Output the (x, y) coordinate of the center of the cell containing the given text.  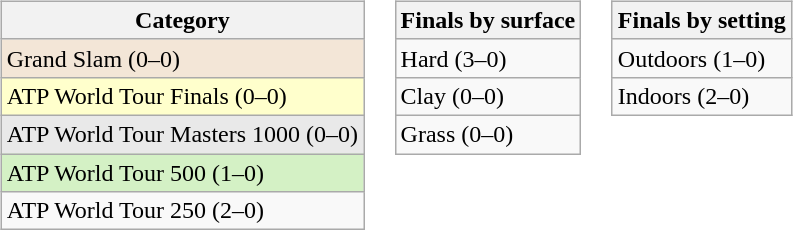
Category (182, 20)
Clay (0–0) (488, 96)
ATP World Tour 500 (1–0) (182, 173)
Hard (3–0) (488, 58)
Outdoors (1–0) (702, 58)
ATP World Tour Finals (0–0) (182, 96)
Finals by setting (702, 20)
Grass (0–0) (488, 134)
ATP World Tour Masters 1000 (0–0) (182, 134)
Grand Slam (0–0) (182, 58)
ATP World Tour 250 (2–0) (182, 211)
Indoors (2–0) (702, 96)
Finals by surface (488, 20)
